Detect which cell encompasses the target text, then output its (X, Y) center coordinate. 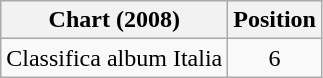
Chart (2008) (114, 20)
Classifica album Italia (114, 58)
6 (275, 58)
Position (275, 20)
